Identify which cell holds the provided text, then report its [x, y] central coordinate. 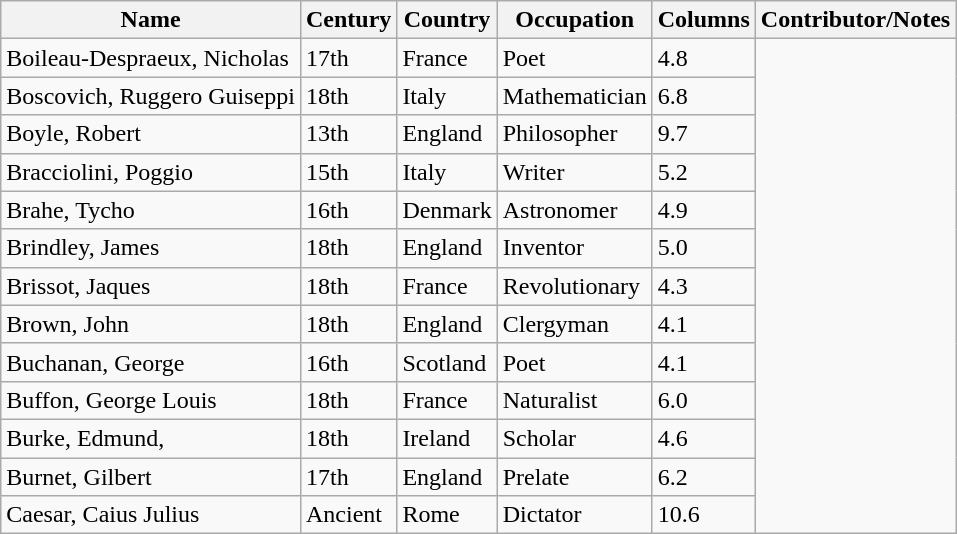
4.6 [704, 438]
Brindley, James [151, 248]
6.2 [704, 477]
Philosopher [574, 134]
9.7 [704, 134]
Buffon, George Louis [151, 400]
Inventor [574, 248]
5.2 [704, 172]
Revolutionary [574, 286]
Denmark [447, 210]
Burke, Edmund, [151, 438]
4.8 [704, 58]
13th [348, 134]
Naturalist [574, 400]
Clergyman [574, 324]
Prelate [574, 477]
Contributor/Notes [855, 20]
Astronomer [574, 210]
Ancient [348, 515]
6.8 [704, 96]
Name [151, 20]
Mathematician [574, 96]
Scotland [447, 362]
Dictator [574, 515]
Century [348, 20]
Brahe, Tycho [151, 210]
Ireland [447, 438]
Burnet, Gilbert [151, 477]
Boileau-Despraeux, Nicholas [151, 58]
5.0 [704, 248]
Boyle, Robert [151, 134]
Rome [447, 515]
6.0 [704, 400]
10.6 [704, 515]
4.9 [704, 210]
Columns [704, 20]
Country [447, 20]
15th [348, 172]
Brown, John [151, 324]
Scholar [574, 438]
Brissot, Jaques [151, 286]
Boscovich, Ruggero Guiseppi [151, 96]
Caesar, Caius Julius [151, 515]
Buchanan, George [151, 362]
4.3 [704, 286]
Writer [574, 172]
Occupation [574, 20]
Bracciolini, Poggio [151, 172]
